Output the [x, y] coordinate of the center of the cell containing the given text.  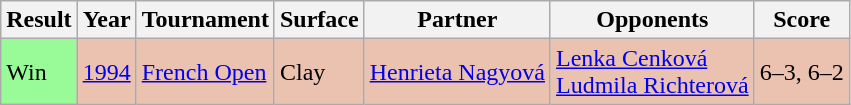
6–3, 6–2 [802, 72]
Lenka Cenková Ludmila Richterová [652, 72]
French Open [205, 72]
Score [802, 20]
Year [106, 20]
Result [39, 20]
Surface [319, 20]
Win [39, 72]
Partner [457, 20]
Clay [319, 72]
Henrieta Nagyová [457, 72]
1994 [106, 72]
Tournament [205, 20]
Opponents [652, 20]
